Search for the cell housing the specified text and yield its (X, Y) center coordinate. 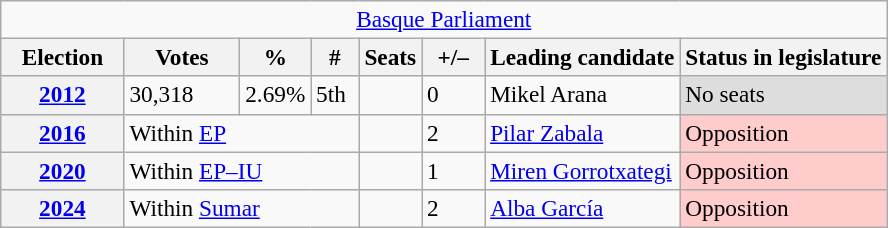
Leading candidate (582, 57)
Election (62, 57)
Within EP (242, 133)
30,318 (182, 95)
Votes (182, 57)
% (276, 57)
5th (335, 95)
Seats (390, 57)
Within EP–IU (242, 170)
0 (454, 95)
Pilar Zabala (582, 133)
2016 (62, 133)
Within Sumar (242, 208)
Basque Parliament (444, 19)
2020 (62, 170)
2024 (62, 208)
Mikel Arana (582, 95)
2.69% (276, 95)
2012 (62, 95)
No seats (784, 95)
Status in legislature (784, 57)
# (335, 57)
Miren Gorrotxategi (582, 170)
+/– (454, 57)
Alba García (582, 208)
1 (454, 170)
